Locate the cell with the specified text and output its [X, Y] center coordinate. 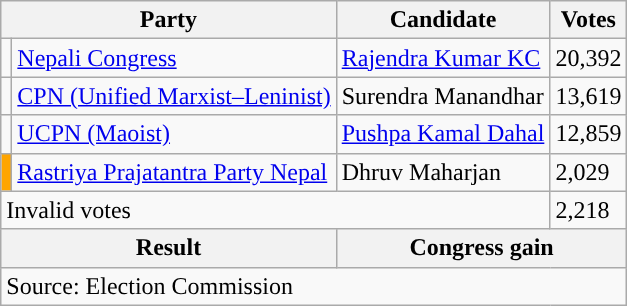
Source: Election Commission [314, 286]
2,029 [588, 172]
Surendra Manandhar [443, 96]
Dhruv Maharjan [443, 172]
Party [168, 20]
Votes [588, 20]
2,218 [588, 210]
Invalid votes [276, 210]
CPN (Unified Marxist–Leninist) [174, 96]
Pushpa Kamal Dahal [443, 134]
20,392 [588, 58]
Congress gain [482, 248]
Candidate [443, 20]
Nepali Congress [174, 58]
Rastriya Prajatantra Party Nepal [174, 172]
UCPN (Maoist) [174, 134]
12,859 [588, 134]
Rajendra Kumar KC [443, 58]
Result [168, 248]
13,619 [588, 96]
